Extract the [X, Y] coordinate from the center of the cell holding the provided text.  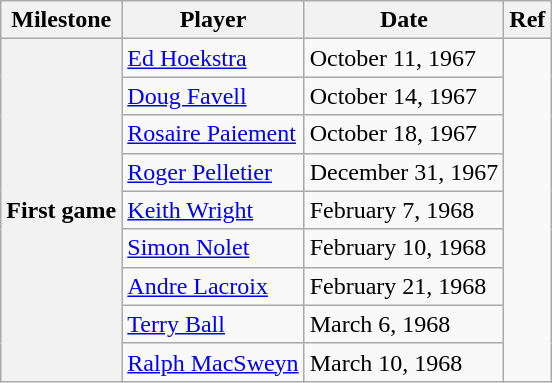
Milestone [62, 20]
October 18, 1967 [404, 134]
Date [404, 20]
Player [213, 20]
Rosaire Paiement [213, 134]
Ref [528, 20]
October 14, 1967 [404, 96]
Doug Favell [213, 96]
Keith Wright [213, 210]
First game [62, 210]
February 10, 1968 [404, 248]
October 11, 1967 [404, 58]
Simon Nolet [213, 248]
February 7, 1968 [404, 210]
March 10, 1968 [404, 362]
Ralph MacSweyn [213, 362]
Roger Pelletier [213, 172]
Andre Lacroix [213, 286]
Terry Ball [213, 324]
Ed Hoekstra [213, 58]
March 6, 1968 [404, 324]
February 21, 1968 [404, 286]
December 31, 1967 [404, 172]
